Return (X, Y) of the center of cell containing provided text 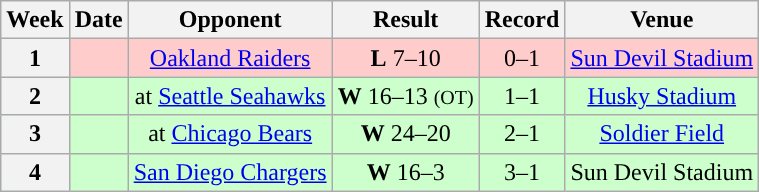
Result (406, 20)
at Seattle Seahawks (230, 96)
2–1 (522, 134)
W 24–20 (406, 134)
3 (35, 134)
4 (35, 172)
0–1 (522, 58)
Oakland Raiders (230, 58)
1 (35, 58)
1–1 (522, 96)
Opponent (230, 20)
Date (98, 20)
Venue (662, 20)
2 (35, 96)
W 16–3 (406, 172)
Soldier Field (662, 134)
3–1 (522, 172)
Week (35, 20)
San Diego Chargers (230, 172)
at Chicago Bears (230, 134)
Record (522, 20)
Husky Stadium (662, 96)
L 7–10 (406, 58)
W 16–13 (OT) (406, 96)
